From the cell containing the given text, extract its center point as [X, Y] coordinate. 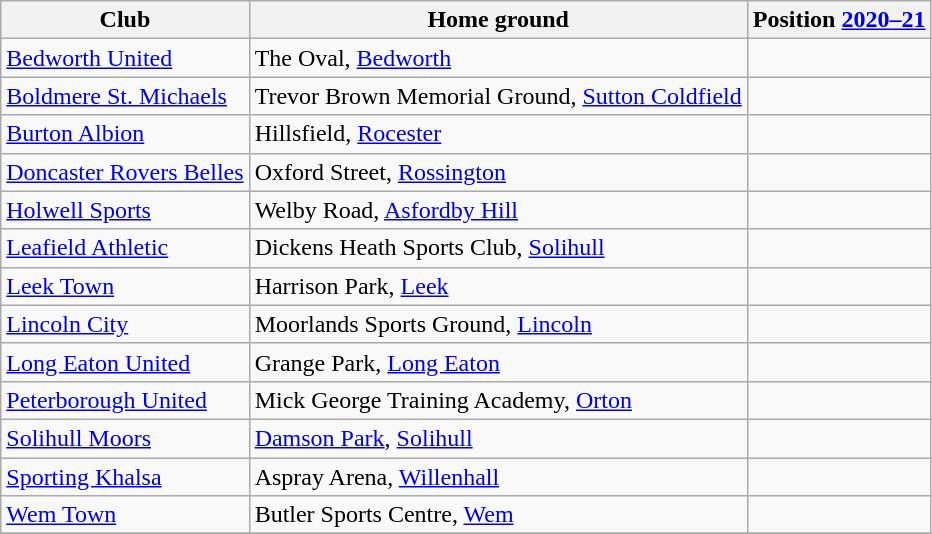
Bedworth United [125, 58]
Club [125, 20]
Leafield Athletic [125, 248]
Damson Park, Solihull [498, 438]
Lincoln City [125, 324]
Sporting Khalsa [125, 477]
Home ground [498, 20]
Long Eaton United [125, 362]
Mick George Training Academy, Orton [498, 400]
Peterborough United [125, 400]
Leek Town [125, 286]
Doncaster Rovers Belles [125, 172]
Solihull Moors [125, 438]
Welby Road, Asfordby Hill [498, 210]
Harrison Park, Leek [498, 286]
Oxford Street, Rossington [498, 172]
Butler Sports Centre, Wem [498, 515]
Dickens Heath Sports Club, Solihull [498, 248]
Moorlands Sports Ground, Lincoln [498, 324]
Boldmere St. Michaels [125, 96]
The Oval, Bedworth [498, 58]
Trevor Brown Memorial Ground, Sutton Coldfield [498, 96]
Holwell Sports [125, 210]
Grange Park, Long Eaton [498, 362]
Hillsfield, Rocester [498, 134]
Position 2020–21 [839, 20]
Burton Albion [125, 134]
Wem Town [125, 515]
Aspray Arena, Willenhall [498, 477]
